Provide the (x, y) coordinate of the cell's center where the given text is located.  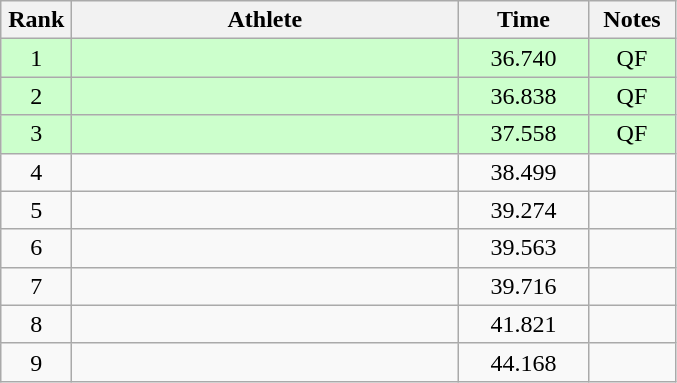
6 (36, 248)
37.558 (524, 134)
39.274 (524, 210)
7 (36, 286)
36.838 (524, 96)
5 (36, 210)
9 (36, 362)
3 (36, 134)
39.716 (524, 286)
39.563 (524, 248)
2 (36, 96)
Notes (632, 20)
41.821 (524, 324)
Rank (36, 20)
44.168 (524, 362)
Athlete (265, 20)
8 (36, 324)
Time (524, 20)
38.499 (524, 172)
36.740 (524, 58)
1 (36, 58)
4 (36, 172)
